Search for the cell housing the specified text and yield its [X, Y] center coordinate. 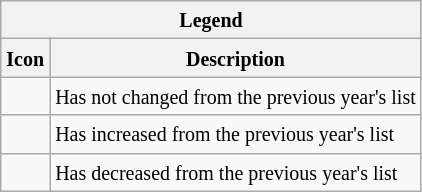
Has increased from the previous year's list [236, 134]
Description [236, 58]
Has not changed from the previous year's list [236, 96]
Has decreased from the previous year's list [236, 172]
Icon [26, 58]
Legend [212, 20]
